Output the (X, Y) coordinate of the center of the cell containing the given text.  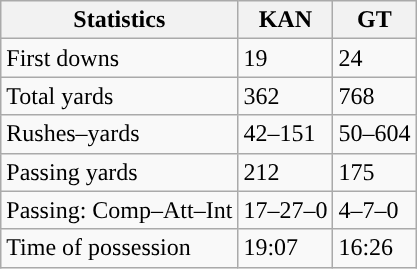
Time of possession (120, 248)
50–604 (374, 134)
Statistics (120, 20)
19:07 (286, 248)
Passing: Comp–Att–Int (120, 210)
17–27–0 (286, 210)
212 (286, 172)
GT (374, 20)
42–151 (286, 134)
First downs (120, 58)
19 (286, 58)
KAN (286, 20)
768 (374, 96)
Passing yards (120, 172)
Rushes–yards (120, 134)
362 (286, 96)
16:26 (374, 248)
175 (374, 172)
24 (374, 58)
4–7–0 (374, 210)
Total yards (120, 96)
